Pinpoint the cell where the given text exists, returning its (x, y) midpoint coordinate. 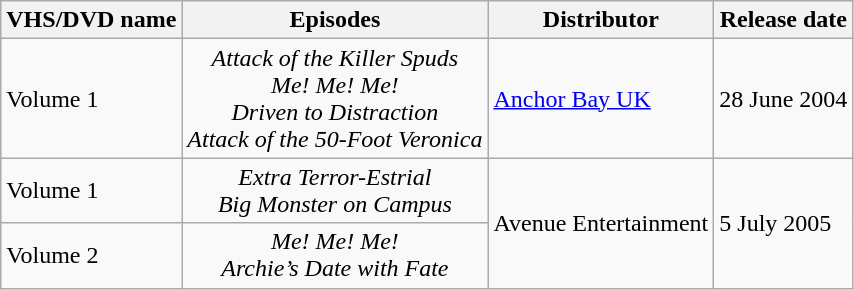
Me! Me! Me!Archie’s Date with Fate (335, 256)
Anchor Bay UK (601, 98)
5 July 2005 (784, 223)
Extra Terror-EstrialBig Monster on Campus (335, 190)
Volume 2 (92, 256)
Attack of the Killer SpudsMe! Me! Me!Driven to DistractionAttack of the 50-Foot Veronica (335, 98)
Release date (784, 20)
Episodes (335, 20)
28 June 2004 (784, 98)
Distributor (601, 20)
VHS/DVD name (92, 20)
Avenue Entertainment (601, 223)
